From the cell containing the given text, extract its center point as (X, Y) coordinate. 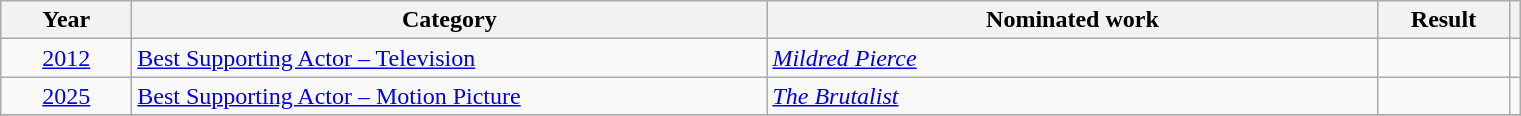
Best Supporting Actor – Television (450, 58)
Mildred Pierce (1072, 58)
2025 (66, 96)
Nominated work (1072, 20)
Category (450, 20)
2012 (66, 58)
The Brutalist (1072, 96)
Result (1444, 20)
Best Supporting Actor – Motion Picture (450, 96)
Year (66, 20)
